Scan for the cell matching the given text and deliver its (X, Y) coordinate at center. 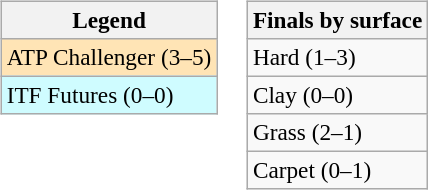
ATP Challenger (3–5) (108, 57)
Hard (1–3) (337, 57)
Grass (2–1) (337, 133)
Legend (108, 20)
Finals by surface (337, 20)
Clay (0–0) (337, 95)
ITF Futures (0–0) (108, 95)
Carpet (0–1) (337, 171)
